Locate the cell with the specified text and output its [X, Y] center coordinate. 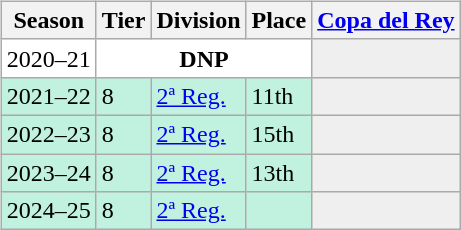
2024–25 [48, 211]
Tier [124, 20]
DNP [204, 58]
Place [279, 20]
2023–24 [48, 173]
2020–21 [48, 58]
Copa del Rey [386, 20]
11th [279, 96]
15th [279, 134]
13th [279, 173]
2022–23 [48, 134]
Season [48, 20]
Division [198, 20]
2021–22 [48, 96]
